Output the (X, Y) coordinate of the center of the cell containing the given text.  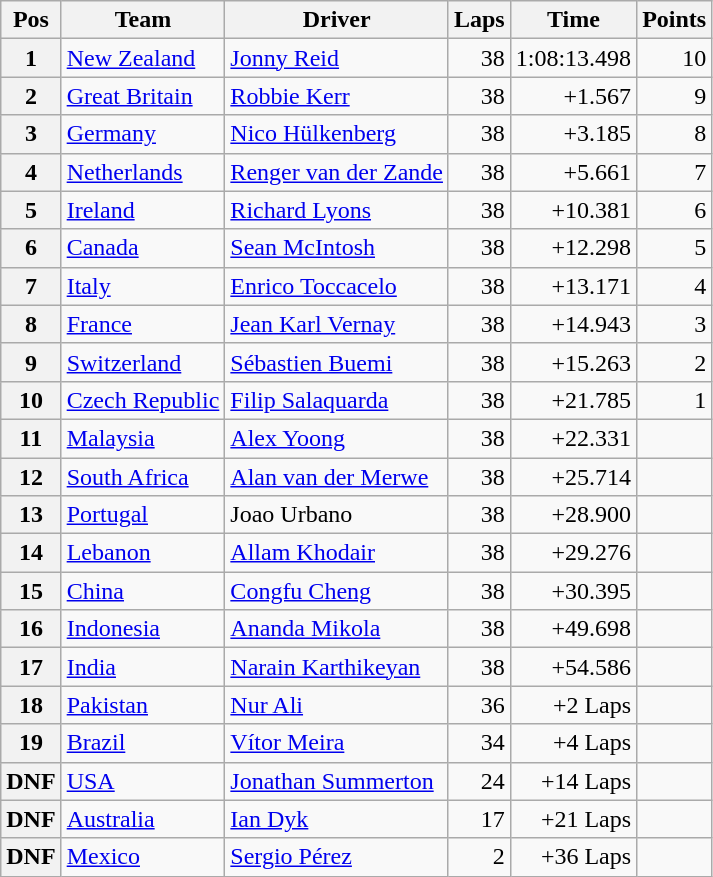
Vítor Meira (337, 743)
Alex Yoong (337, 438)
Renger van der Zande (337, 172)
Ireland (143, 210)
Jonny Reid (337, 58)
11 (31, 438)
+29.276 (573, 553)
18 (31, 705)
+22.331 (573, 438)
+3.185 (573, 134)
USA (143, 781)
Switzerland (143, 362)
India (143, 667)
Brazil (143, 743)
+12.298 (573, 248)
Indonesia (143, 629)
+10.381 (573, 210)
Allam Khodair (337, 553)
19 (31, 743)
13 (31, 515)
34 (479, 743)
Canada (143, 248)
+36 Laps (573, 857)
Robbie Kerr (337, 96)
South Africa (143, 477)
Jonathan Summerton (337, 781)
+21 Laps (573, 819)
Sean McIntosh (337, 248)
Germany (143, 134)
+14.943 (573, 324)
Lebanon (143, 553)
China (143, 591)
+54.586 (573, 667)
+4 Laps (573, 743)
Ian Dyk (337, 819)
24 (479, 781)
Nur Ali (337, 705)
1:08:13.498 (573, 58)
+28.900 (573, 515)
France (143, 324)
36 (479, 705)
Czech Republic (143, 400)
Richard Lyons (337, 210)
Enrico Toccacelo (337, 286)
+15.263 (573, 362)
Joao Urbano (337, 515)
Nico Hülkenberg (337, 134)
+49.698 (573, 629)
Sergio Pérez (337, 857)
Great Britain (143, 96)
+5.661 (573, 172)
Congfu Cheng (337, 591)
Filip Salaquarda (337, 400)
+1.567 (573, 96)
16 (31, 629)
+13.171 (573, 286)
15 (31, 591)
Italy (143, 286)
Ananda Mikola (337, 629)
Jean Karl Vernay (337, 324)
Time (573, 20)
Narain Karthikeyan (337, 667)
Malaysia (143, 438)
12 (31, 477)
New Zealand (143, 58)
+14 Laps (573, 781)
14 (31, 553)
+21.785 (573, 400)
Netherlands (143, 172)
Team (143, 20)
+25.714 (573, 477)
Alan van der Merwe (337, 477)
Points (674, 20)
Australia (143, 819)
+2 Laps (573, 705)
Portugal (143, 515)
Pakistan (143, 705)
Laps (479, 20)
+30.395 (573, 591)
Driver (337, 20)
Sébastien Buemi (337, 362)
Pos (31, 20)
Mexico (143, 857)
